Find where the given text appears and provide that cell's center as (x, y) coordinate. 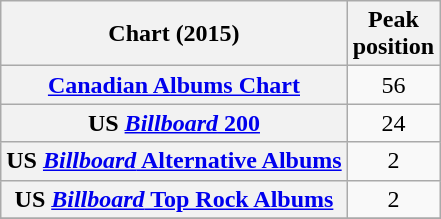
56 (393, 85)
24 (393, 123)
US Billboard Top Rock Albums (174, 199)
Chart (2015) (174, 34)
Canadian Albums Chart (174, 85)
US Billboard Alternative Albums (174, 161)
Peakposition (393, 34)
US Billboard 200 (174, 123)
